Return [X, Y] of the center of cell containing provided text 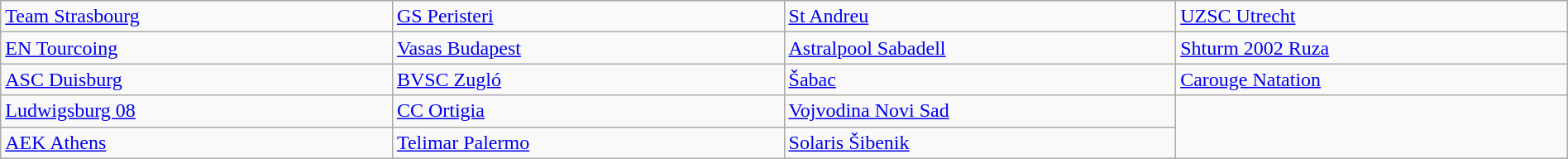
Ludwigsburg 08 [197, 111]
GS Peristeri [588, 17]
Šabac [980, 79]
ASC Duisburg [197, 79]
CC Ortigia [588, 111]
Vojvodina Novi Sad [980, 111]
EN Tourcoing [197, 48]
Astralpool Sabadell [980, 48]
Carouge Natation [1372, 79]
UZSC Utrecht [1372, 17]
AEK Athens [197, 142]
Shturm 2002 Ruza [1372, 48]
Vasas Budapest [588, 48]
St Andreu [980, 17]
Telimar Palermo [588, 142]
BVSC Zugló [588, 79]
Team Strasbourg [197, 17]
Solaris Šibenik [980, 142]
